From the cell containing the given text, extract its center point as [X, Y] coordinate. 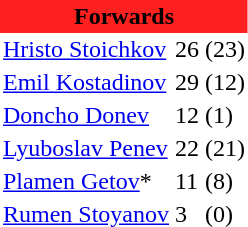
Forwards [124, 16]
Lyuboslav Penev [86, 148]
26 [187, 50]
(21) [225, 148]
Doncho Donev [86, 116]
11 [187, 182]
Plamen Getov* [86, 182]
Emil Kostadinov [86, 82]
29 [187, 82]
12 [187, 116]
(1) [225, 116]
22 [187, 148]
(12) [225, 82]
Hristo Stoichkov [86, 50]
(8) [225, 182]
(23) [225, 50]
